Detect which cell encompasses the target text, then output its (X, Y) center coordinate. 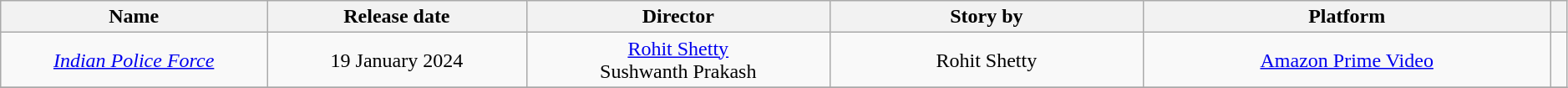
Director (678, 17)
Story by (986, 17)
Indian Police Force (134, 60)
Amazon Prime Video (1347, 60)
Rohit ShettySushwanth Prakash (678, 60)
Name (134, 17)
Rohit Shetty (986, 60)
Platform (1347, 17)
19 January 2024 (398, 60)
Release date (398, 17)
